From the cell containing the given text, extract its center point as (X, Y) coordinate. 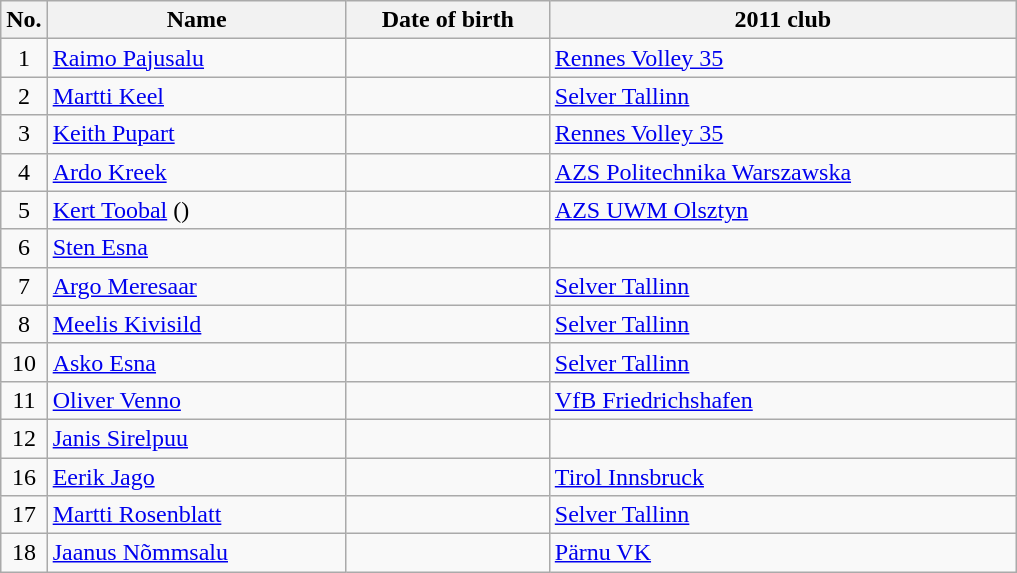
16 (24, 477)
6 (24, 248)
17 (24, 515)
Kert Toobal () (196, 210)
VfB Friedrichshafen (782, 400)
3 (24, 134)
10 (24, 362)
7 (24, 286)
Janis Sirelpuu (196, 438)
5 (24, 210)
2011 club (782, 20)
Argo Meresaar (196, 286)
AZS Politechnika Warszawska (782, 172)
Martti Keel (196, 96)
8 (24, 324)
Sten Esna (196, 248)
12 (24, 438)
4 (24, 172)
Ardo Kreek (196, 172)
Oliver Venno (196, 400)
AZS UWM Olsztyn (782, 210)
Eerik Jago (196, 477)
Date of birth (448, 20)
18 (24, 553)
Asko Esna (196, 362)
1 (24, 58)
Meelis Kivisild (196, 324)
Jaanus Nõmmsalu (196, 553)
Raimo Pajusalu (196, 58)
Pärnu VK (782, 553)
Martti Rosenblatt (196, 515)
Name (196, 20)
2 (24, 96)
No. (24, 20)
Tirol Innsbruck (782, 477)
11 (24, 400)
Keith Pupart (196, 134)
